Output the (x, y) coordinate of the center of the cell containing the given text.  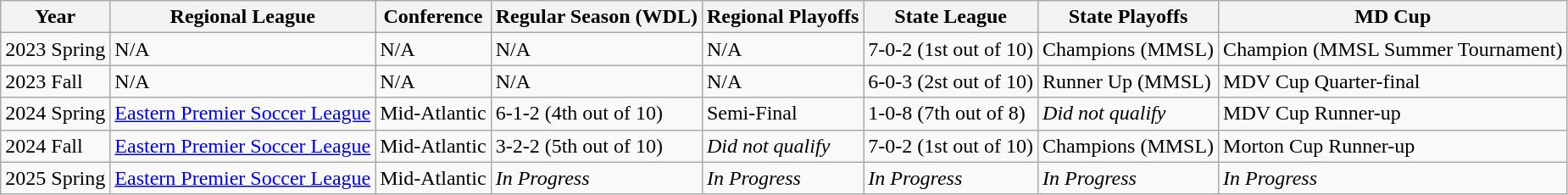
Morton Cup Runner-up (1393, 146)
MDV Cup Runner-up (1393, 114)
Conference (433, 17)
Champion (MMSL Summer Tournament) (1393, 49)
2023 Fall (56, 81)
State Playoffs (1129, 17)
Semi-Final (782, 114)
2025 Spring (56, 178)
Regional Playoffs (782, 17)
2023 Spring (56, 49)
1-0-8 (7th out of 8) (951, 114)
Regional League (242, 17)
MDV Cup Quarter-final (1393, 81)
2024 Spring (56, 114)
State League (951, 17)
3-2-2 (5th out of 10) (597, 146)
2024 Fall (56, 146)
Runner Up (MMSL) (1129, 81)
MD Cup (1393, 17)
Year (56, 17)
6-1-2 (4th out of 10) (597, 114)
Regular Season (WDL) (597, 17)
6-0-3 (2st out of 10) (951, 81)
